Locate the cell with the specified text and output its (x, y) center coordinate. 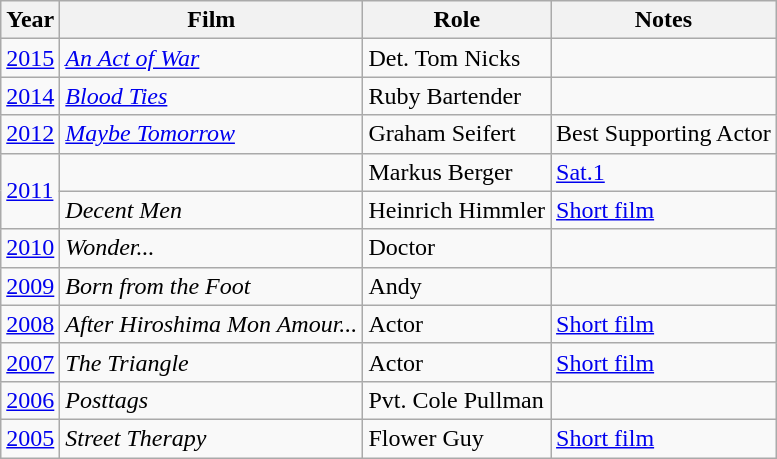
After Hiroshima Mon Amour... (212, 324)
Andy (457, 286)
2007 (30, 362)
2010 (30, 248)
Doctor (457, 248)
Street Therapy (212, 438)
Posttags (212, 400)
Year (30, 20)
2008 (30, 324)
Film (212, 20)
Best Supporting Actor (664, 134)
2011 (30, 191)
Wonder... (212, 248)
Ruby Bartender (457, 96)
2009 (30, 286)
2012 (30, 134)
2014 (30, 96)
2015 (30, 58)
Det. Tom Nicks (457, 58)
Flower Guy (457, 438)
Born from the Foot (212, 286)
Blood Ties (212, 96)
Graham Seifert (457, 134)
Decent Men (212, 210)
Notes (664, 20)
2006 (30, 400)
2005 (30, 438)
Role (457, 20)
Heinrich Himmler (457, 210)
Markus Berger (457, 172)
Maybe Tomorrow (212, 134)
Pvt. Cole Pullman (457, 400)
Sat.1 (664, 172)
An Act of War (212, 58)
The Triangle (212, 362)
